Find where the given text appears and provide that cell's center as [X, Y] coordinate. 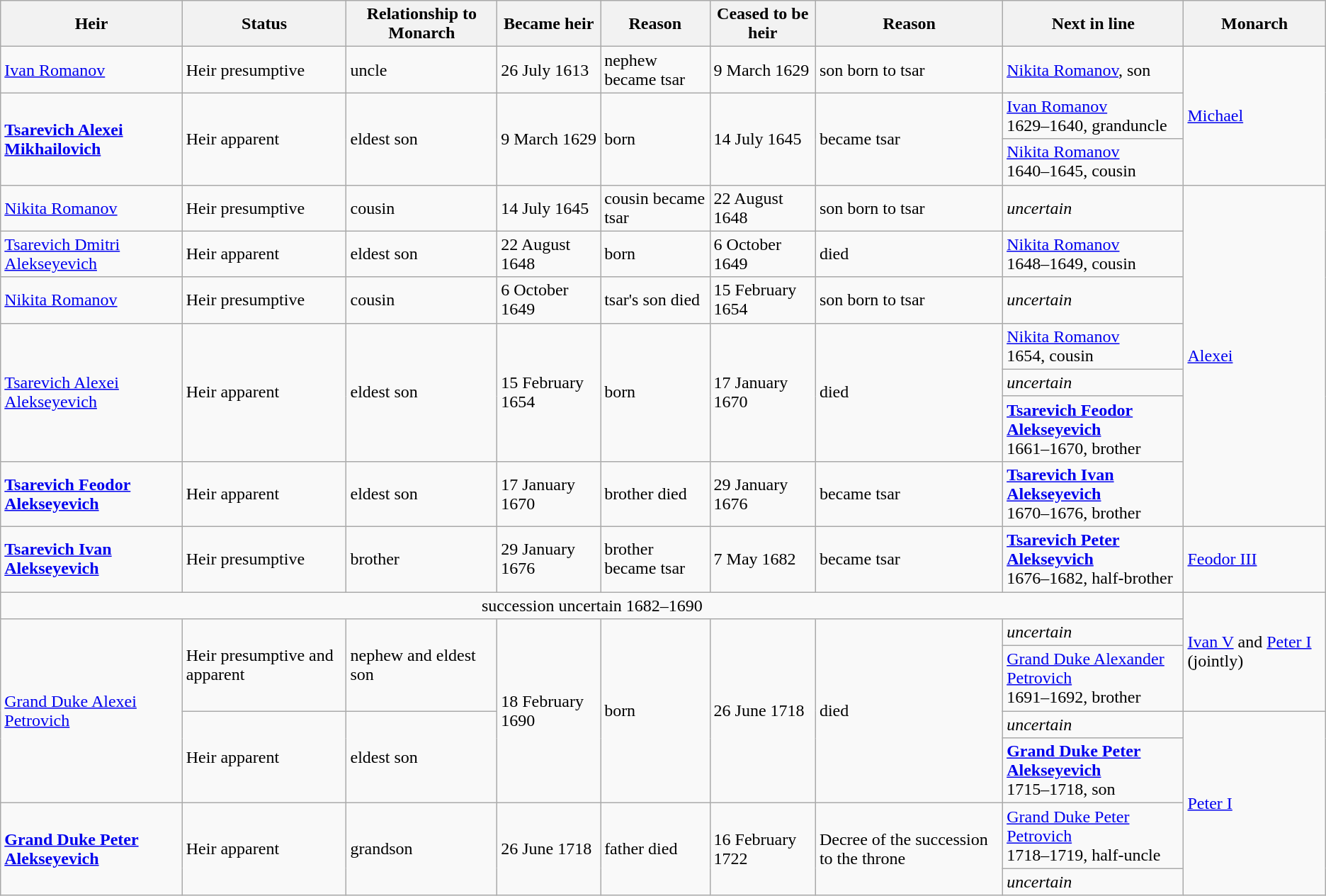
Grand Duke Peter Petrovich1718–1719, half-uncle [1094, 836]
Became heir [549, 24]
Relationship to Monarch [422, 24]
Feodor III [1254, 559]
Heir [91, 24]
Tsarevich Alexei Mikhailovich [91, 139]
Tsarevich Ivan Alekseyevich [91, 559]
Tsarevich Ivan Alekseyevich1670–1676, brother [1094, 494]
Ivan Romanov1629–1640, granduncle [1094, 116]
Tsarevich Alexei Alekseyevich [91, 392]
16 February 1722 [762, 849]
Ceased to be heir [762, 24]
Ivan V and Peter I (jointly) [1254, 652]
brother died [655, 494]
Grand Duke Alexei Petrovich [91, 711]
Tsarevich Dmitri Alekseyevich [91, 254]
Tsarevich Feodor Alekseyevich [91, 494]
7 May 1682 [762, 559]
uncle [422, 69]
Alexei [1254, 356]
succession uncertain 1682–1690 [592, 606]
brother became tsar [655, 559]
Grand Duke Peter Alekseyevich [91, 849]
Nikita Romanov, son [1094, 69]
Peter I [1254, 803]
tsar's son died [655, 300]
Grand Duke Alexander Petrovich1691–1692, brother [1094, 679]
Nikita Romanov1640–1645, cousin [1094, 161]
cousin became tsar [655, 208]
Decree of the succession to the throne [909, 849]
Tsarevich Peter Alekseyvich1676–1682, half-brother [1094, 559]
Status [264, 24]
Nikita Romanov1654, cousin [1094, 346]
Heir presumptive and apparent [264, 665]
father died [655, 849]
nephew and eldest son [422, 665]
brother [422, 559]
nephew became tsar [655, 69]
grandson [422, 849]
Nikita Romanov1648–1649, cousin [1094, 254]
26 July 1613 [549, 69]
Tsarevich Feodor Alekseyevich1661–1670, brother [1094, 429]
Ivan Romanov [91, 69]
Monarch [1254, 24]
Michael [1254, 116]
Grand Duke Peter Alekseyevich1715–1718, son [1094, 771]
Next in line [1094, 24]
18 February 1690 [549, 711]
